Determine the (X, Y) coordinate at the center of the cell enclosing the given text.  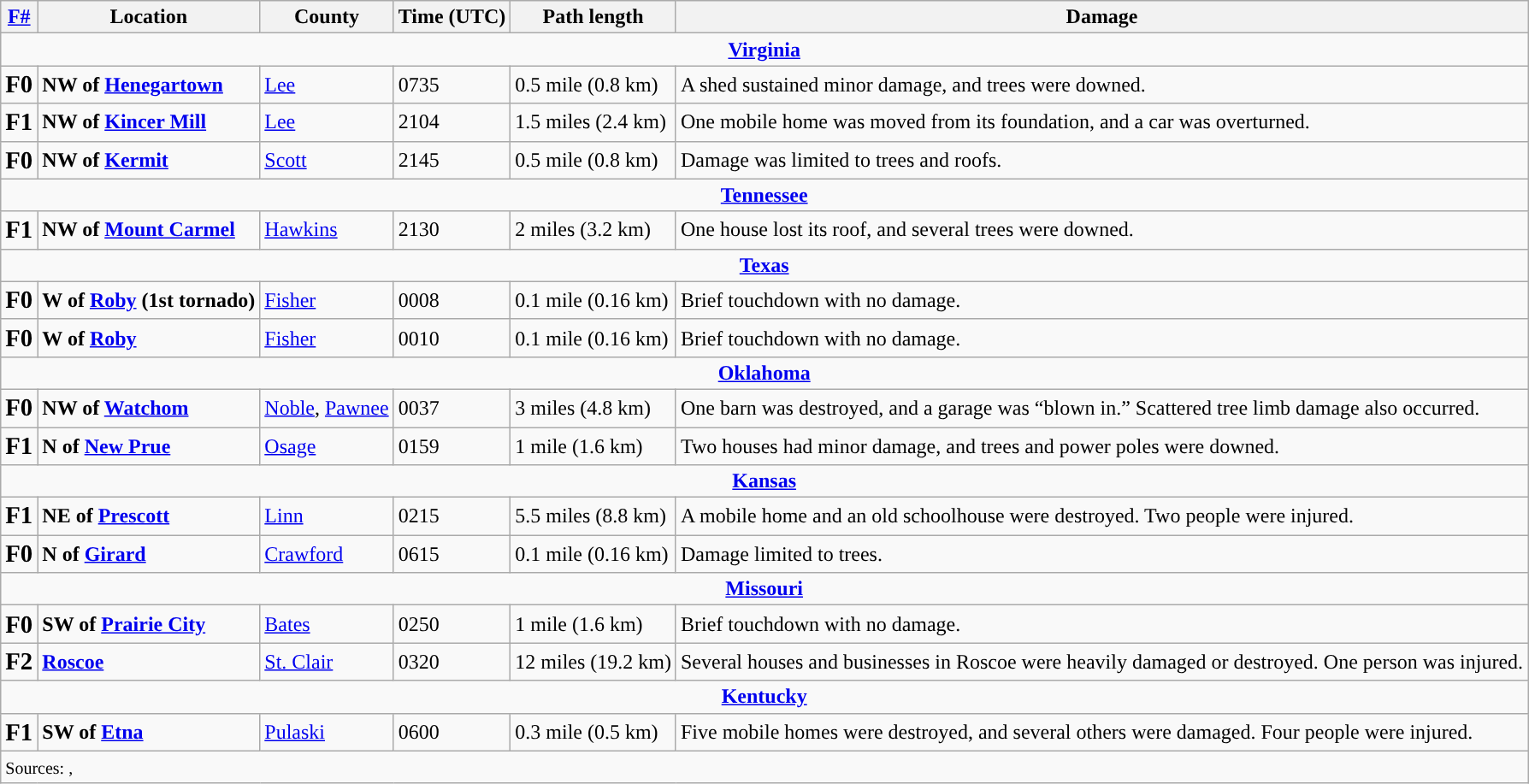
SW of Etna (149, 732)
Tennessee (764, 195)
Noble, Pawnee (327, 408)
One house lost its roof, and several trees were downed. (1101, 230)
Virginia (764, 50)
1.5 miles (2.4 km) (593, 122)
Roscoe (149, 662)
12 miles (19.2 km) (593, 662)
Hawkins (327, 230)
2130 (452, 230)
0010 (452, 338)
Missouri (764, 589)
A mobile home and an old schoolhouse were destroyed. Two people were injured. (1101, 516)
F# (19, 17)
W of Roby (1st tornado) (149, 300)
2145 (452, 160)
Two houses had minor damage, and trees and power poles were downed. (1101, 446)
0600 (452, 732)
One mobile home was moved from its foundation, and a car was overturned. (1101, 122)
SW of Prairie City (149, 624)
N of Girard (149, 554)
0615 (452, 554)
St. Clair (327, 662)
Pulaski (327, 732)
NW of Henegartown (149, 85)
NW of Watchom (149, 408)
3 miles (4.8 km) (593, 408)
Time (UTC) (452, 17)
Location (149, 17)
N of New Prue (149, 446)
Scott (327, 160)
Bates (327, 624)
One barn was destroyed, and a garage was “blown in.” Scattered tree limb damage also occurred. (1101, 408)
A shed sustained minor damage, and trees were downed. (1101, 85)
County (327, 17)
0159 (452, 446)
Path length (593, 17)
Kentucky (764, 697)
0215 (452, 516)
NW of Kermit (149, 160)
W of Roby (149, 338)
NW of Mount Carmel (149, 230)
F2 (19, 662)
Damage limited to trees. (1101, 554)
Osage (327, 446)
NW of Kincer Mill (149, 122)
0037 (452, 408)
Damage was limited to trees and roofs. (1101, 160)
0.3 mile (0.5 km) (593, 732)
Linn (327, 516)
Oklahoma (764, 373)
0008 (452, 300)
Five mobile homes were destroyed, and several others were damaged. Four people were injured. (1101, 732)
0320 (452, 662)
Texas (764, 265)
2 miles (3.2 km) (593, 230)
5.5 miles (8.8 km) (593, 516)
NE of Prescott (149, 516)
Damage (1101, 17)
0735 (452, 85)
Kansas (764, 481)
Crawford (327, 554)
2104 (452, 122)
0250 (452, 624)
Sources: , (764, 767)
Several houses and businesses in Roscoe were heavily damaged or destroyed. One person was injured. (1101, 662)
